Determine the (X, Y) coordinate at the center of the cell enclosing the given text.  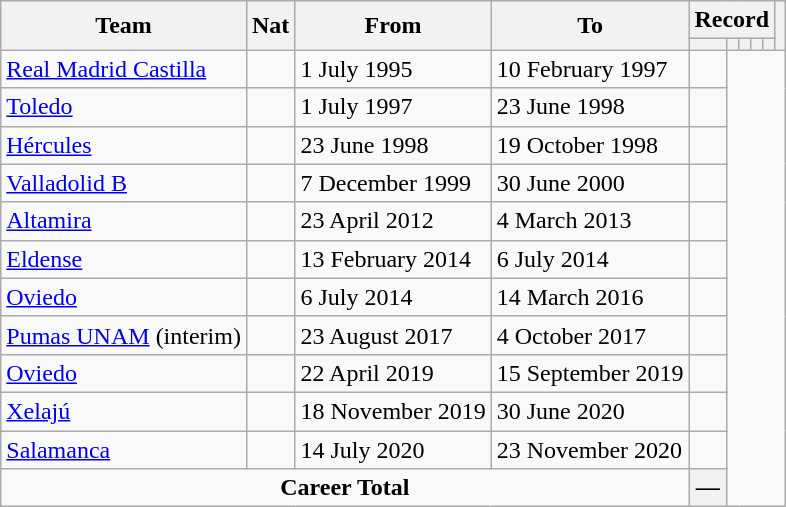
7 December 1999 (393, 183)
Altamira (124, 221)
Real Madrid Castilla (124, 69)
Salamanca (124, 449)
15 September 2019 (590, 373)
18 November 2019 (393, 411)
To (590, 26)
22 April 2019 (393, 373)
Team (124, 26)
1 July 1995 (393, 69)
13 February 2014 (393, 259)
1 July 1997 (393, 107)
19 October 1998 (590, 145)
Eldense (124, 259)
Hércules (124, 145)
10 February 1997 (590, 69)
4 March 2013 (590, 221)
Xelajú (124, 411)
30 June 2000 (590, 183)
23 August 2017 (393, 335)
From (393, 26)
23 April 2012 (393, 221)
Nat (270, 26)
Record (732, 20)
Valladolid B (124, 183)
Pumas UNAM (interim) (124, 335)
— (708, 488)
23 November 2020 (590, 449)
Career Total (345, 488)
Toledo (124, 107)
30 June 2020 (590, 411)
14 July 2020 (393, 449)
4 October 2017 (590, 335)
14 March 2016 (590, 297)
